Pinpoint the cell where the given text exists, returning its [X, Y] midpoint coordinate. 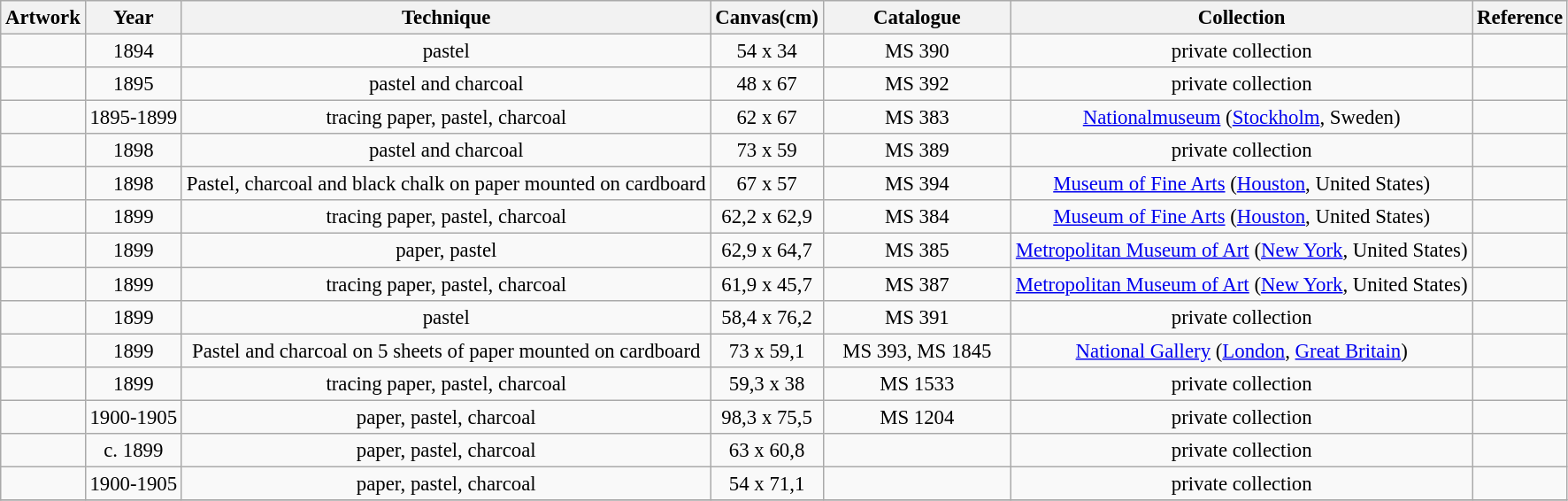
1895 [133, 84]
Catalogue [917, 18]
Pastel, charcoal and black chalk on paper mounted on cardboard [446, 184]
Reference [1520, 18]
MS 385 [917, 250]
59,3 x 38 [766, 383]
Year [133, 18]
MS 393, MS 1845 [917, 351]
58,4 x 76,2 [766, 317]
National Gallery (London, Great Britain) [1242, 351]
98,3 x 75,5 [766, 417]
MS 394 [917, 184]
62 x 67 [766, 118]
MS 390 [917, 51]
54 x 34 [766, 51]
1894 [133, 51]
MS 391 [917, 317]
1895-1899 [133, 118]
73 x 59,1 [766, 351]
Canvas(cm) [766, 18]
48 x 67 [766, 84]
62,9 x 64,7 [766, 250]
MS 387 [917, 284]
Nationalmuseum (Stockholm, Sweden) [1242, 118]
MS 389 [917, 150]
MS 383 [917, 118]
61,9 x 45,7 [766, 284]
Collection [1242, 18]
63 x 60,8 [766, 451]
MS 1533 [917, 383]
67 x 57 [766, 184]
Pastel and charcoal on 5 sheets of paper mounted on cardboard [446, 351]
54 x 71,1 [766, 483]
73 x 59 [766, 150]
MS 384 [917, 217]
MS 392 [917, 84]
Technique [446, 18]
Artwork [42, 18]
с. 1899 [133, 451]
62,2 x 62,9 [766, 217]
paper, pastel [446, 250]
MS 1204 [917, 417]
